From the cell containing the given text, extract its center point as [X, Y] coordinate. 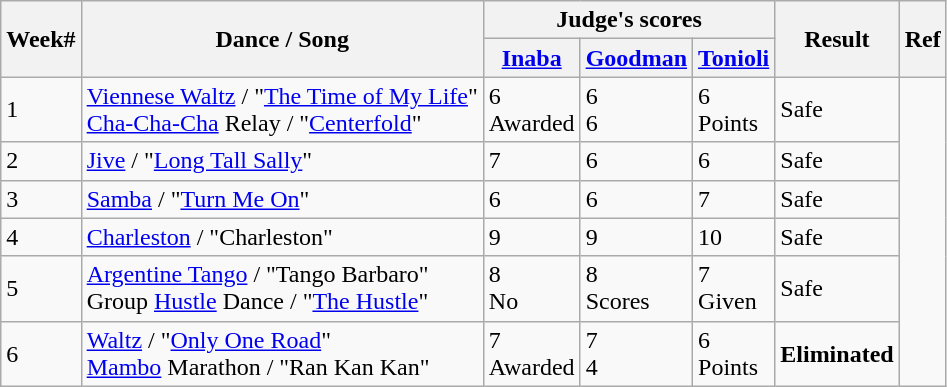
8No [532, 288]
2 [41, 161]
Jive / "Long Tall Sally" [282, 161]
Judge's scores [628, 20]
5 [41, 288]
8Scores [636, 288]
3 [41, 199]
74 [636, 354]
10 [734, 237]
66 [636, 110]
Argentine Tango / "Tango Barbaro"Group Hustle Dance / "The Hustle" [282, 288]
Waltz / "Only One Road"Mambo Marathon / "Ran Kan Kan" [282, 354]
7Given [734, 288]
Result [837, 39]
Samba / "Turn Me On" [282, 199]
Week# [41, 39]
Eliminated [837, 354]
Goodman [636, 58]
Ref [922, 39]
Charleston / "Charleston" [282, 237]
4 [41, 237]
1 [41, 110]
Inaba [532, 58]
Viennese Waltz / "The Time of My Life"Cha-Cha-Cha Relay / "Centerfold" [282, 110]
Tonioli [734, 58]
Dance / Song [282, 39]
7Awarded [532, 354]
6Awarded [532, 110]
